Return the [X, Y] coordinate for the center point of the cell that contains the specified text.  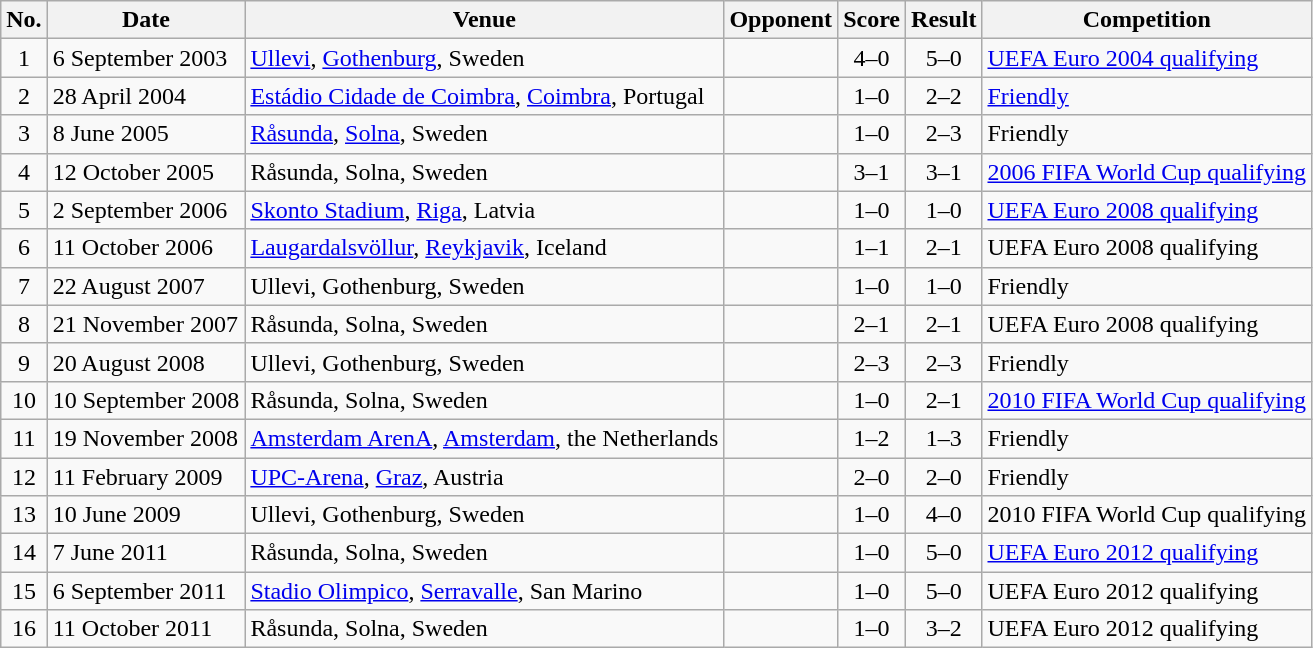
3 [24, 134]
11 February 2009 [146, 477]
22 August 2007 [146, 286]
Score [872, 20]
12 October 2005 [146, 172]
Opponent [781, 20]
6 [24, 248]
14 [24, 553]
19 November 2008 [146, 438]
12 [24, 477]
9 [24, 362]
Stadio Olimpico, Serravalle, San Marino [484, 591]
11 October 2011 [146, 629]
Skonto Stadium, Riga, Latvia [484, 210]
Estádio Cidade de Coimbra, Coimbra, Portugal [484, 96]
11 October 2006 [146, 248]
UEFA Euro 2004 qualifying [1147, 58]
13 [24, 515]
Competition [1147, 20]
1–3 [944, 438]
8 [24, 324]
10 September 2008 [146, 400]
Venue [484, 20]
Amsterdam ArenA, Amsterdam, the Netherlands [484, 438]
7 [24, 286]
7 June 2011 [146, 553]
UPC-Arena, Graz, Austria [484, 477]
2 [24, 96]
11 [24, 438]
6 September 2003 [146, 58]
2006 FIFA World Cup qualifying [1147, 172]
4 [24, 172]
6 September 2011 [146, 591]
1–1 [872, 248]
Laugardalsvöllur, Reykjavik, Iceland [484, 248]
10 June 2009 [146, 515]
15 [24, 591]
Result [944, 20]
Date [146, 20]
28 April 2004 [146, 96]
2 September 2006 [146, 210]
No. [24, 20]
8 June 2005 [146, 134]
1 [24, 58]
3–2 [944, 629]
10 [24, 400]
2–2 [944, 96]
20 August 2008 [146, 362]
1–2 [872, 438]
21 November 2007 [146, 324]
5 [24, 210]
16 [24, 629]
